Detect which cell encompasses the target text, then output its (x, y) center coordinate. 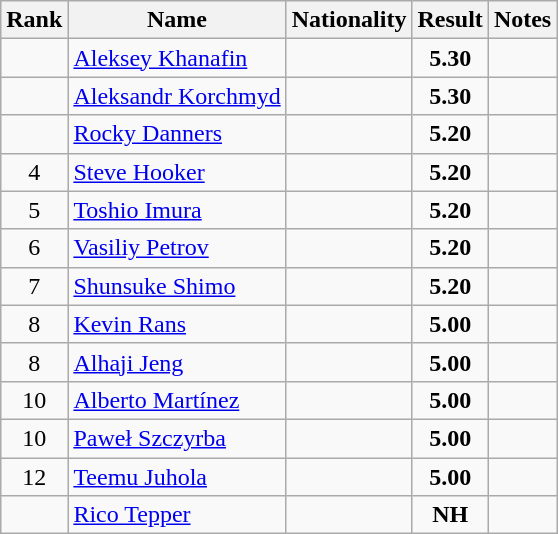
Paweł Szczyrba (177, 438)
Rank (34, 20)
12 (34, 477)
Teemu Juhola (177, 477)
5 (34, 210)
Nationality (349, 20)
Alhaji Jeng (177, 362)
6 (34, 248)
4 (34, 172)
Rocky Danners (177, 134)
Aleksey Khanafin (177, 58)
NH (450, 515)
Kevin Rans (177, 324)
Alberto Martínez (177, 400)
Shunsuke Shimo (177, 286)
Vasiliy Petrov (177, 248)
Steve Hooker (177, 172)
Name (177, 20)
Toshio Imura (177, 210)
Result (450, 20)
Aleksandr Korchmyd (177, 96)
7 (34, 286)
Notes (522, 20)
Rico Tepper (177, 515)
